Detect which cell encompasses the target text, then output its (X, Y) center coordinate. 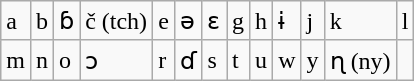
r (164, 60)
a (16, 21)
e (164, 21)
u (262, 60)
ɳ (ny) (360, 60)
č (tch) (116, 21)
y (312, 60)
t (238, 60)
ɓ (67, 21)
ə (188, 21)
ɔ (116, 60)
s (214, 60)
l (405, 21)
k (360, 21)
w (287, 60)
ɗ (188, 60)
ԑ (214, 21)
g (238, 21)
n (42, 60)
j (312, 21)
m (16, 60)
h (262, 21)
o (67, 60)
ɨ (287, 21)
b (42, 21)
